Return the [x, y] coordinate for the center point of the cell that contains the specified text.  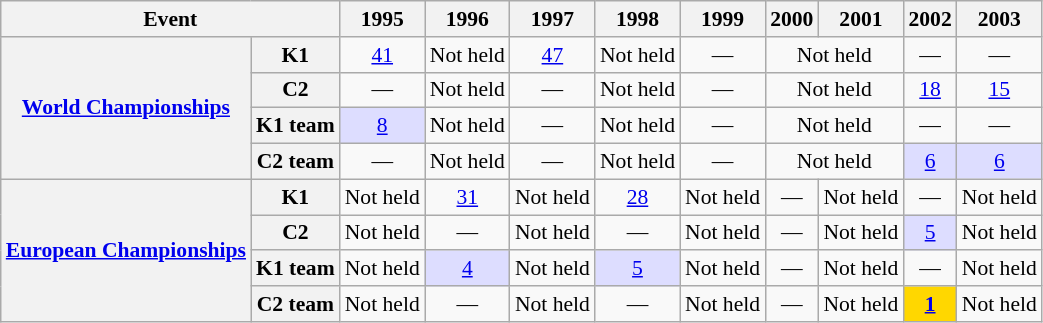
28 [638, 197]
2000 [792, 19]
31 [468, 197]
European Championships [126, 250]
Event [170, 19]
2003 [1000, 19]
1995 [382, 19]
World Championships [126, 108]
2001 [860, 19]
1998 [638, 19]
15 [1000, 90]
41 [382, 55]
18 [930, 90]
1996 [468, 19]
1 [930, 304]
1999 [722, 19]
47 [552, 55]
4 [468, 269]
1997 [552, 19]
2002 [930, 19]
8 [382, 126]
